Return (x, y) of the center of cell containing provided text 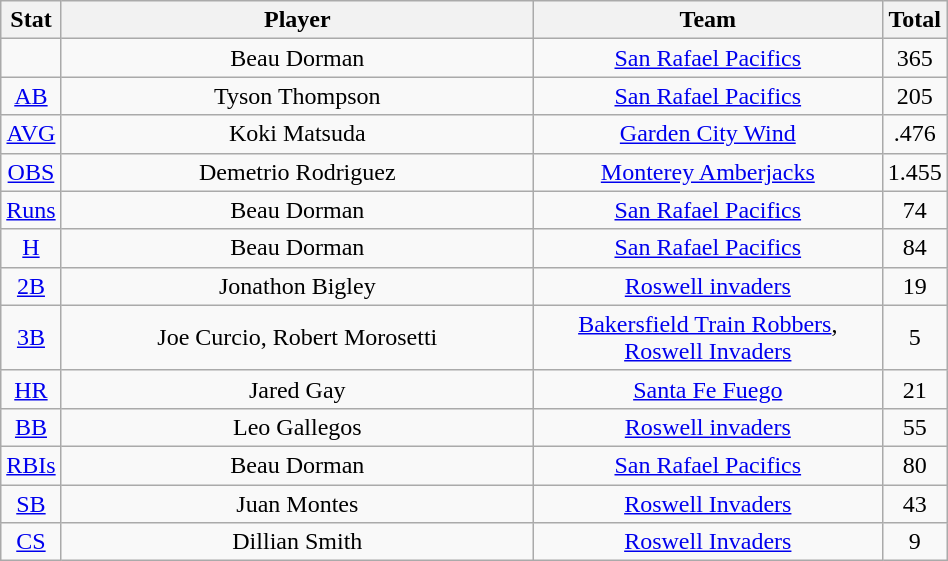
SB (31, 503)
Leo Gallegos (297, 427)
1.455 (914, 172)
19 (914, 286)
Bakersfield Train Robbers, Roswell Invaders (708, 338)
Jared Gay (297, 389)
Stat (31, 20)
3B (31, 338)
Garden City Wind (708, 134)
43 (914, 503)
Dillian Smith (297, 542)
5 (914, 338)
Player (297, 20)
Demetrio Rodriguez (297, 172)
Total (914, 20)
H (31, 248)
Jonathon Bigley (297, 286)
2B (31, 286)
Runs (31, 210)
.476 (914, 134)
365 (914, 58)
84 (914, 248)
BB (31, 427)
Koki Matsuda (297, 134)
Team (708, 20)
205 (914, 96)
Santa Fe Fuego (708, 389)
80 (914, 465)
CS (31, 542)
Juan Montes (297, 503)
HR (31, 389)
Monterey Amberjacks (708, 172)
Joe Curcio, Robert Morosetti (297, 338)
RBIs (31, 465)
Tyson Thompson (297, 96)
55 (914, 427)
AVG (31, 134)
9 (914, 542)
AB (31, 96)
74 (914, 210)
OBS (31, 172)
21 (914, 389)
